For the text-containing cell, return its midpoint in (x, y) coordinate format. 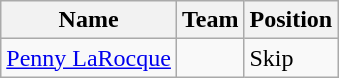
Penny LaRocque (89, 58)
Name (89, 20)
Team (210, 20)
Skip (291, 58)
Position (291, 20)
